Search for the cell housing the specified text and yield its (x, y) center coordinate. 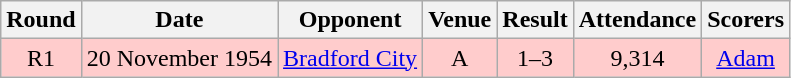
R1 (41, 58)
Opponent (350, 20)
Result (535, 20)
1–3 (535, 58)
Round (41, 20)
Date (179, 20)
A (460, 58)
Attendance (637, 20)
Venue (460, 20)
Adam (746, 58)
Bradford City (350, 58)
20 November 1954 (179, 58)
Scorers (746, 20)
9,314 (637, 58)
